Extract the (x, y) coordinate from the center of the cell holding the provided text.  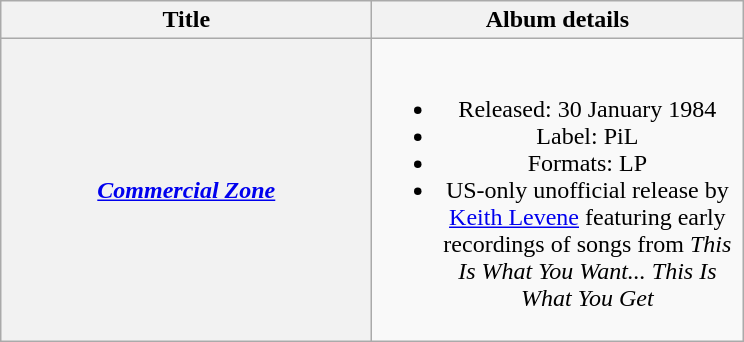
Title (186, 20)
Commercial Zone (186, 190)
Album details (558, 20)
